Locate the cell with the specified text and output its (X, Y) center coordinate. 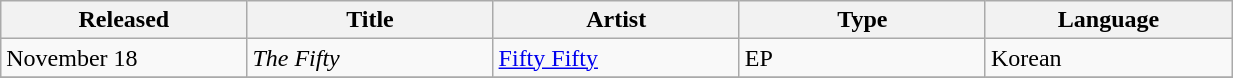
Korean (1108, 58)
Artist (616, 20)
Released (124, 20)
Type (862, 20)
EP (862, 58)
November 18 (124, 58)
Title (370, 20)
Fifty Fifty (616, 58)
The Fifty (370, 58)
Language (1108, 20)
